Find where the given text appears and provide that cell's center as (X, Y) coordinate. 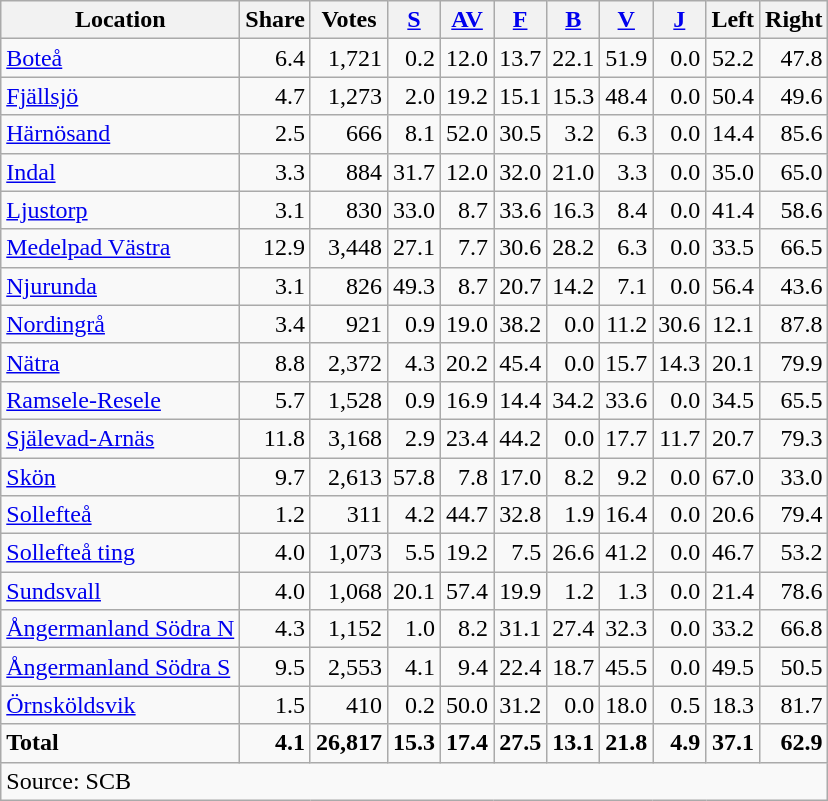
Njurunda (120, 286)
81.7 (794, 705)
1,721 (348, 58)
52.2 (733, 58)
F (520, 20)
2.5 (276, 134)
Boteå (120, 58)
8.4 (626, 210)
4.2 (414, 515)
16.4 (626, 515)
Skön (120, 477)
53.2 (794, 553)
62.9 (794, 743)
57.8 (414, 477)
19.9 (520, 591)
47.8 (794, 58)
1.9 (574, 515)
58.6 (794, 210)
18.3 (733, 705)
Nordingrå (120, 324)
5.7 (276, 400)
1,068 (348, 591)
2,613 (348, 477)
1,152 (348, 629)
2,553 (348, 667)
31.2 (520, 705)
22.4 (520, 667)
Härnösand (120, 134)
884 (348, 172)
0.5 (680, 705)
65.5 (794, 400)
666 (348, 134)
50.5 (794, 667)
27.1 (414, 248)
Ångermanland Södra S (120, 667)
87.8 (794, 324)
22.1 (574, 58)
Sollefteå ting (120, 553)
Fjällsjö (120, 96)
27.5 (520, 743)
49.5 (733, 667)
Location (120, 20)
44.2 (520, 438)
11.2 (626, 324)
1,273 (348, 96)
3.4 (276, 324)
Left (733, 20)
43.6 (794, 286)
78.6 (794, 591)
41.4 (733, 210)
79.4 (794, 515)
Örnsköldsvik (120, 705)
2,372 (348, 362)
18.7 (574, 667)
Ljustorp (120, 210)
Right (794, 20)
12.1 (733, 324)
1,528 (348, 400)
28.2 (574, 248)
13.1 (574, 743)
27.4 (574, 629)
26.6 (574, 553)
V (626, 20)
41.2 (626, 553)
AV (468, 20)
Ramsele-Resele (120, 400)
18.0 (626, 705)
14.3 (680, 362)
12.9 (276, 248)
46.7 (733, 553)
B (574, 20)
33.5 (733, 248)
17.0 (520, 477)
20.2 (468, 362)
34.2 (574, 400)
311 (348, 515)
17.4 (468, 743)
16.3 (574, 210)
32.0 (520, 172)
Sollefteå (120, 515)
32.3 (626, 629)
7.7 (468, 248)
14.2 (574, 286)
37.1 (733, 743)
31.7 (414, 172)
Ångermanland Södra N (120, 629)
8.8 (276, 362)
3,168 (348, 438)
1,073 (348, 553)
57.4 (468, 591)
Share (276, 20)
65.0 (794, 172)
3.2 (574, 134)
32.8 (520, 515)
35.0 (733, 172)
5.5 (414, 553)
11.8 (276, 438)
52.0 (468, 134)
21.8 (626, 743)
67.0 (733, 477)
Source: SCB (414, 781)
2.0 (414, 96)
79.9 (794, 362)
S (414, 20)
921 (348, 324)
1.0 (414, 629)
13.7 (520, 58)
66.8 (794, 629)
Votes (348, 20)
50.0 (468, 705)
4.9 (680, 743)
9.4 (468, 667)
33.2 (733, 629)
21.4 (733, 591)
34.5 (733, 400)
11.7 (680, 438)
1.3 (626, 591)
7.5 (520, 553)
17.7 (626, 438)
48.4 (626, 96)
Medelpad Västra (120, 248)
2.9 (414, 438)
Indal (120, 172)
6.4 (276, 58)
830 (348, 210)
9.5 (276, 667)
38.2 (520, 324)
9.7 (276, 477)
Nätra (120, 362)
Sundsvall (120, 591)
66.5 (794, 248)
21.0 (574, 172)
Själevad-Arnäs (120, 438)
410 (348, 705)
9.2 (626, 477)
44.7 (468, 515)
1.5 (276, 705)
20.6 (733, 515)
4.7 (276, 96)
15.1 (520, 96)
51.9 (626, 58)
26,817 (348, 743)
45.4 (520, 362)
7.1 (626, 286)
8.1 (414, 134)
49.3 (414, 286)
23.4 (468, 438)
30.5 (520, 134)
15.7 (626, 362)
45.5 (626, 667)
85.6 (794, 134)
19.0 (468, 324)
J (680, 20)
16.9 (468, 400)
79.3 (794, 438)
49.6 (794, 96)
826 (348, 286)
7.8 (468, 477)
Total (120, 743)
3,448 (348, 248)
56.4 (733, 286)
31.1 (520, 629)
50.4 (733, 96)
